Pinpoint the cell where the given text exists, returning its (X, Y) midpoint coordinate. 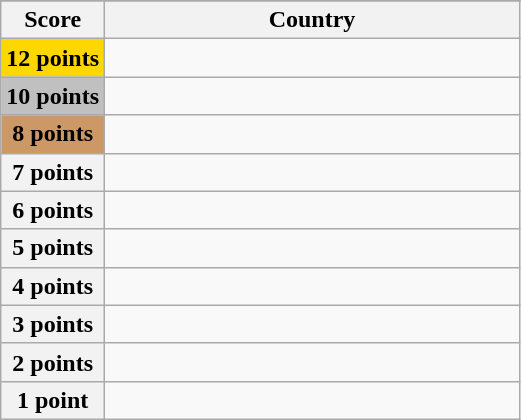
5 points (53, 248)
1 point (53, 400)
4 points (53, 286)
6 points (53, 210)
8 points (53, 134)
12 points (53, 58)
7 points (53, 172)
2 points (53, 362)
3 points (53, 324)
Country (312, 20)
Score (53, 20)
10 points (53, 96)
